Find where the given text appears and provide that cell's center as [X, Y] coordinate. 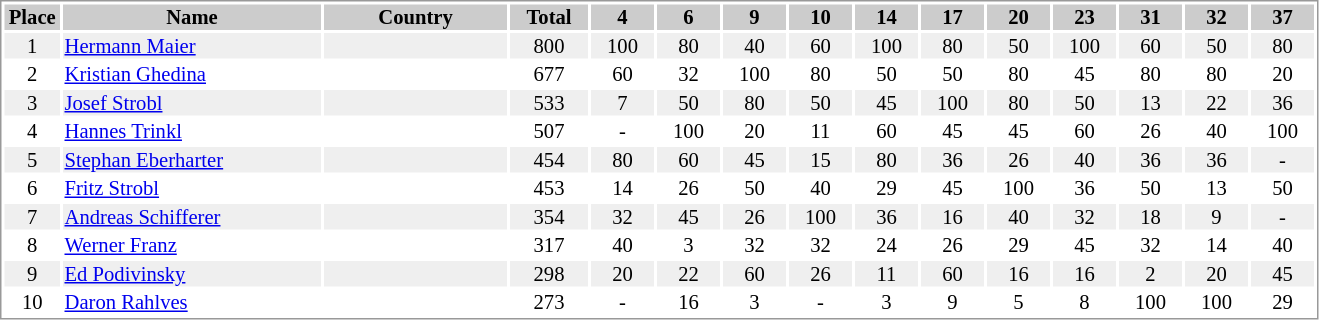
Country [416, 17]
273 [549, 303]
298 [549, 274]
Daron Rahlves [192, 303]
453 [549, 189]
454 [549, 160]
Place [32, 17]
Ed Podivinsky [192, 274]
800 [549, 46]
677 [549, 75]
354 [549, 217]
533 [549, 103]
23 [1084, 17]
Fritz Strobl [192, 189]
Total [549, 17]
17 [952, 17]
37 [1282, 17]
24 [886, 245]
Name [192, 17]
1 [32, 46]
507 [549, 131]
18 [1150, 217]
15 [820, 160]
Josef Strobl [192, 103]
Stephan Eberharter [192, 160]
Werner Franz [192, 245]
Kristian Ghedina [192, 75]
Hermann Maier [192, 46]
317 [549, 245]
Hannes Trinkl [192, 131]
Andreas Schifferer [192, 217]
31 [1150, 17]
